Return (X, Y) of the center of cell containing provided text 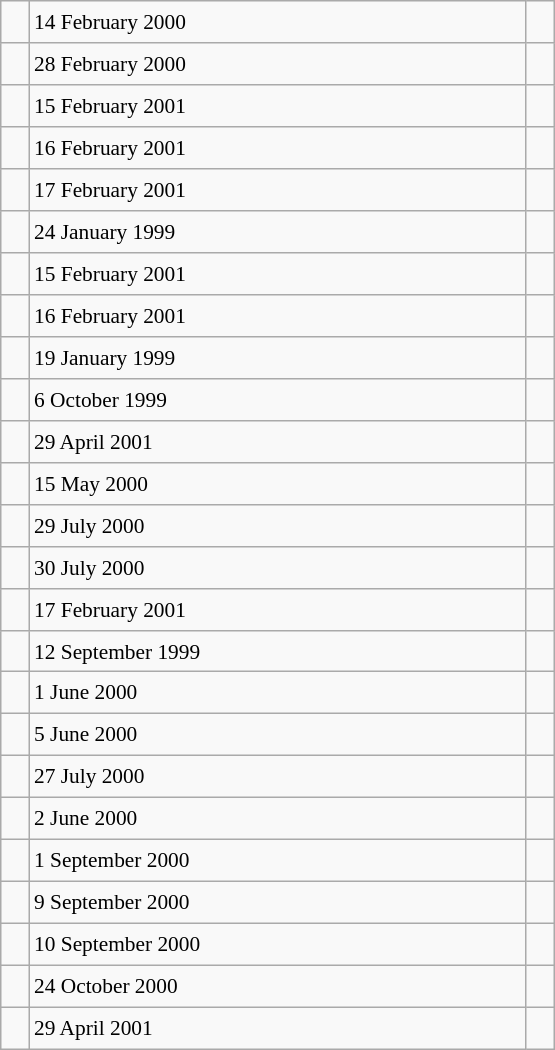
1 June 2000 (278, 693)
28 February 2000 (278, 64)
9 September 2000 (278, 903)
10 September 2000 (278, 945)
15 May 2000 (278, 483)
30 July 2000 (278, 567)
2 June 2000 (278, 819)
27 July 2000 (278, 777)
19 January 1999 (278, 358)
29 July 2000 (278, 525)
14 February 2000 (278, 22)
1 September 2000 (278, 861)
6 October 1999 (278, 399)
5 June 2000 (278, 735)
24 October 2000 (278, 986)
24 January 1999 (278, 232)
12 September 1999 (278, 651)
